Return the (X, Y) coordinate for the center point of the cell that contains the specified text.  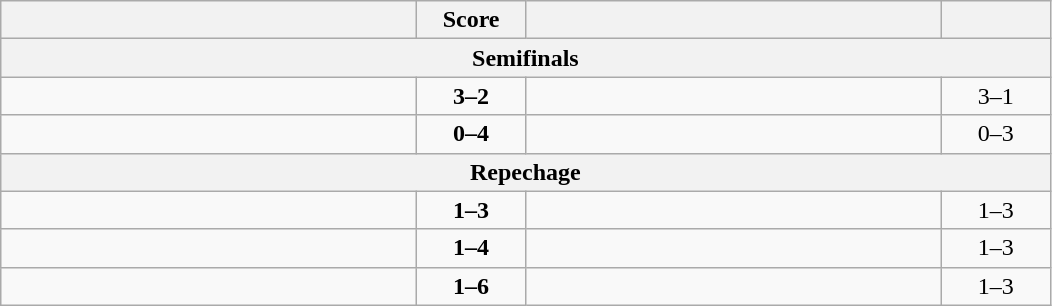
0–3 (996, 134)
3–2 (472, 96)
Score (472, 20)
3–1 (996, 96)
Semifinals (526, 58)
1–4 (472, 248)
1–6 (472, 286)
0–4 (472, 134)
Repechage (526, 172)
